Return [x, y] of the center of cell containing provided text 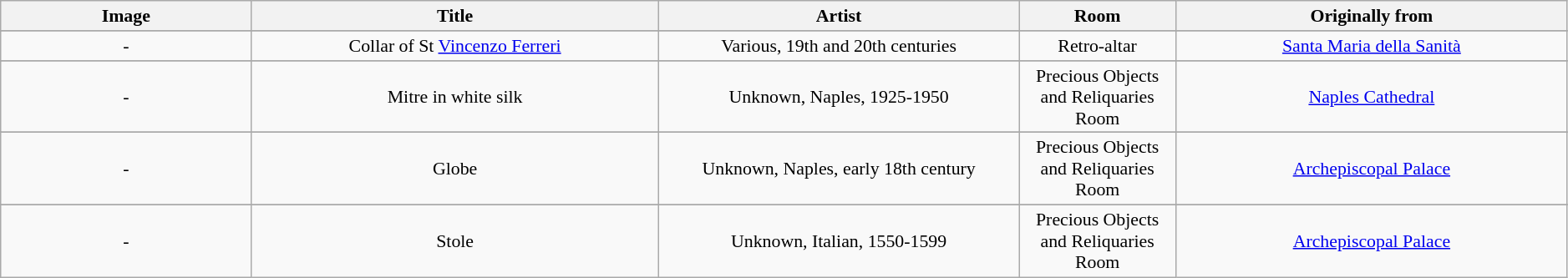
Stole [455, 240]
Title [455, 15]
Unknown, Naples, early 18th century [839, 169]
Santa Maria della Sanità [1372, 45]
Collar of St Vincenzo Ferreri [455, 45]
Unknown, Naples, 1925-1950 [839, 97]
Room [1098, 15]
Globe [455, 169]
Originally from [1372, 15]
Naples Cathedral [1372, 97]
Artist [839, 15]
Retro-altar [1098, 45]
Mitre in white silk [455, 97]
Image [126, 15]
Unknown, Italian, 1550-1599 [839, 240]
Various, 19th and 20th centuries [839, 45]
